Return the (X, Y) coordinate for the center point of the cell that contains the specified text.  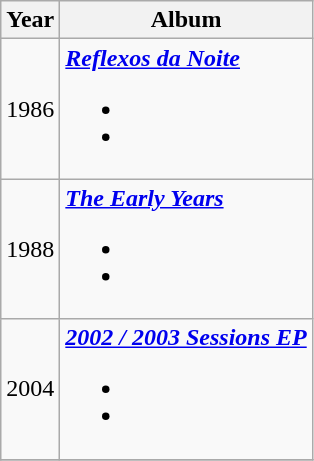
Album (186, 20)
Year (30, 20)
The Early Years (186, 249)
1986 (30, 109)
1988 (30, 249)
2002 / 2003 Sessions EP (186, 389)
Reflexos da Noite (186, 109)
2004 (30, 389)
